Search for the cell housing the specified text and yield its [x, y] center coordinate. 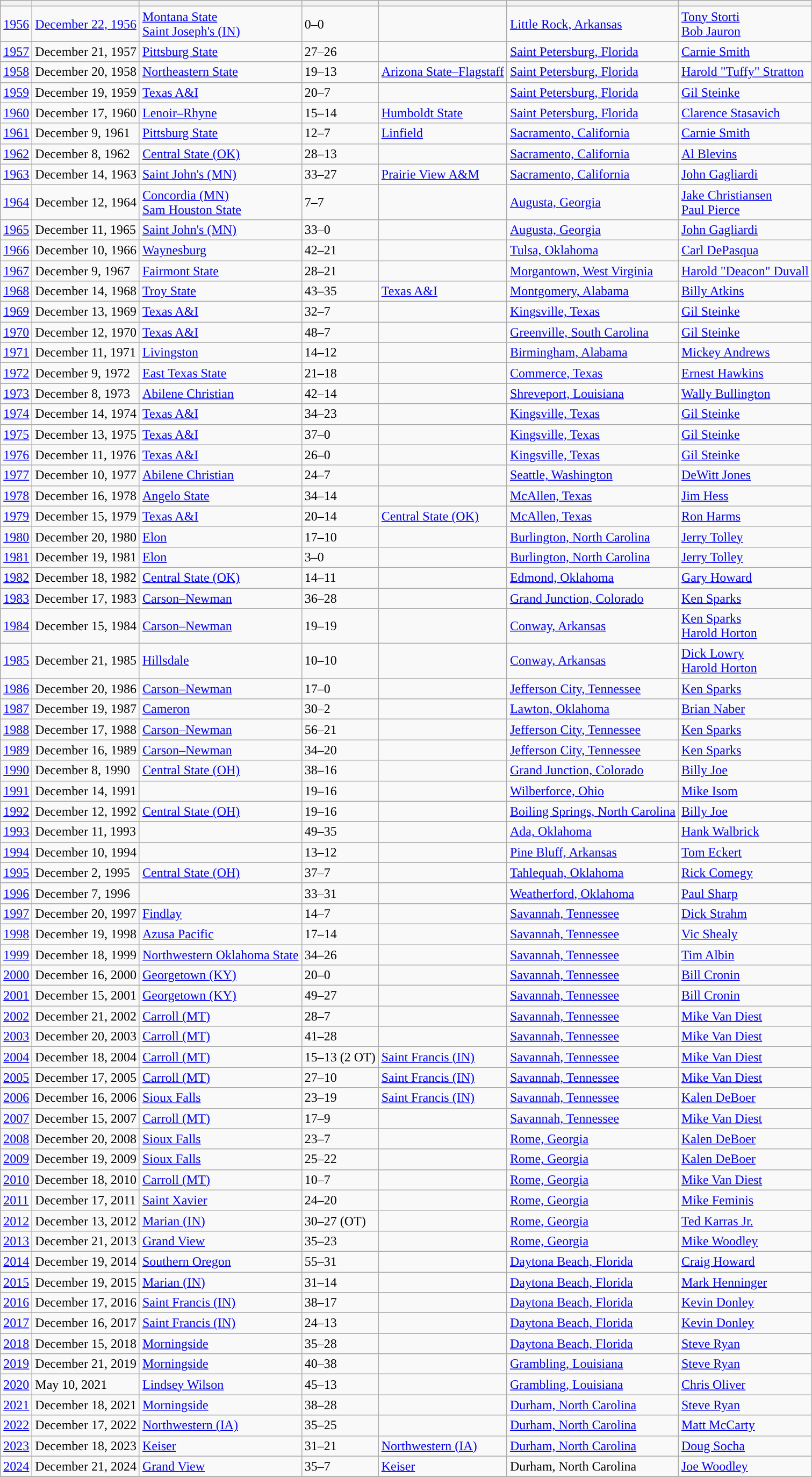
2015 [16, 1282]
1987 [16, 709]
38–28 [340, 1405]
33–31 [340, 893]
December 17, 2016 [86, 1303]
Clarence Stasavich [745, 113]
Southern Oregon [220, 1261]
35–7 [340, 1466]
Montana State Saint Joseph's (IN) [220, 24]
1976 [16, 455]
1975 [16, 434]
37–0 [340, 434]
December 10, 1966 [86, 250]
1957 [16, 52]
35–28 [340, 1344]
December 9, 1967 [86, 270]
0–0 [340, 24]
7–7 [340, 202]
Chris Oliver [745, 1385]
Craig Howard [745, 1261]
Lawton, Oklahoma [592, 709]
23–7 [340, 1139]
December 15, 2018 [86, 1344]
1962 [16, 154]
December 16, 2006 [86, 1098]
33–27 [340, 174]
56–21 [340, 730]
41–28 [340, 1037]
December 7, 1996 [86, 893]
1977 [16, 475]
28–21 [340, 270]
1984 [16, 626]
December 20, 1997 [86, 914]
43–35 [340, 291]
21–18 [340, 373]
Northwestern Oklahoma State [220, 954]
December 17, 2011 [86, 1200]
Birmingham, Alabama [592, 353]
December 21, 1985 [86, 661]
14–11 [340, 577]
December 9, 1972 [86, 373]
13–12 [340, 852]
December 21, 2024 [86, 1466]
Weatherford, Oklahoma [592, 893]
Lenoir–Rhyne [220, 113]
December 19, 2009 [86, 1159]
Angelo State [220, 496]
1968 [16, 291]
Fairmont State [220, 270]
December 8, 1990 [86, 770]
Livingston [220, 353]
24–13 [340, 1323]
34–26 [340, 954]
December 15, 1979 [86, 516]
December 11, 1971 [86, 353]
38–16 [340, 770]
December 18, 2004 [86, 1057]
2022 [16, 1425]
December 11, 1965 [86, 230]
1996 [16, 893]
December 15, 2001 [86, 996]
20–7 [340, 92]
1958 [16, 72]
December 2, 1995 [86, 873]
Edmond, Oklahoma [592, 577]
27–10 [340, 1078]
December 12, 1992 [86, 811]
28–13 [340, 154]
15–13 (2 OT) [340, 1057]
December 9, 1961 [86, 133]
49–35 [340, 832]
Prairie View A&M [443, 174]
December 15, 1984 [86, 626]
December 13, 1975 [86, 434]
Linfield [443, 133]
December 12, 1964 [86, 202]
1989 [16, 750]
35–25 [340, 1425]
2009 [16, 1159]
Brian Naber [745, 709]
30–27 (OT) [340, 1221]
2006 [16, 1098]
December 10, 1977 [86, 475]
Commerce, Texas [592, 373]
31–14 [340, 1282]
December 14, 1968 [86, 291]
December 18, 2021 [86, 1405]
Lindsey Wilson [220, 1385]
December 17, 1983 [86, 598]
Matt McCarty [745, 1425]
December 13, 1969 [86, 312]
Harold "Tuffy" Stratton [745, 72]
Tom Eckert [745, 852]
17–10 [340, 537]
Harold "Deacon" Duvall [745, 270]
34–23 [340, 414]
1993 [16, 832]
Little Rock, Arkansas [592, 24]
Saint Xavier [220, 1200]
Tulsa, Oklahoma [592, 250]
2011 [16, 1200]
1965 [16, 230]
Northeastern State [220, 72]
1988 [16, 730]
December 16, 2000 [86, 975]
10–7 [340, 1180]
Mark Henninger [745, 1282]
2017 [16, 1323]
December 17, 2005 [86, 1078]
December 19, 1959 [86, 92]
2004 [16, 1057]
35–23 [340, 1241]
December 14, 1974 [86, 414]
Seattle, Washington [592, 475]
34–14 [340, 496]
1992 [16, 811]
37–7 [340, 873]
December 22, 1956 [86, 24]
Montgomery, Alabama [592, 291]
Vic Shealy [745, 934]
2019 [16, 1364]
December 8, 1962 [86, 154]
2007 [16, 1118]
49–27 [340, 996]
Wilberforce, Ohio [592, 791]
1963 [16, 174]
Ernest Hawkins [745, 373]
48–7 [340, 332]
December 19, 2014 [86, 1261]
December 18, 2023 [86, 1446]
2010 [16, 1180]
34–20 [340, 750]
Boiling Springs, North Carolina [592, 811]
December 18, 2010 [86, 1180]
1991 [16, 791]
Mike Woodley [745, 1241]
1970 [16, 332]
42–14 [340, 394]
14–7 [340, 914]
1959 [16, 92]
24–7 [340, 475]
Doug Socha [745, 1446]
19–19 [340, 626]
1966 [16, 250]
December 16, 2017 [86, 1323]
December 20, 2003 [86, 1037]
Paul Sharp [745, 893]
28–7 [340, 1016]
1974 [16, 414]
December 19, 2015 [86, 1282]
3–0 [340, 557]
1981 [16, 557]
Ken SparksHarold Horton [745, 626]
45–13 [340, 1385]
19–13 [340, 72]
December 15, 2007 [86, 1118]
2003 [16, 1037]
December 14, 1991 [86, 791]
December 8, 1973 [86, 394]
1994 [16, 852]
20–0 [340, 975]
1979 [16, 516]
17–9 [340, 1118]
East Texas State [220, 373]
Troy State [220, 291]
1956 [16, 24]
Hank Walbrick [745, 832]
Ada, Oklahoma [592, 832]
December 20, 2008 [86, 1139]
1998 [16, 934]
1960 [16, 113]
December 20, 1980 [86, 537]
December 20, 1986 [86, 689]
Tahlequah, Oklahoma [592, 873]
Greenville, South Carolina [592, 332]
1964 [16, 202]
10–10 [340, 661]
26–0 [340, 455]
36–28 [340, 598]
Waynesburg [220, 250]
December 21, 2019 [86, 1364]
1969 [16, 312]
Tim Albin [745, 954]
1997 [16, 914]
55–31 [340, 1261]
December 18, 1982 [86, 577]
1967 [16, 270]
42–21 [340, 250]
Mike Isom [745, 791]
December 17, 1960 [86, 113]
December 14, 1963 [86, 174]
1961 [16, 133]
2023 [16, 1446]
Mickey Andrews [745, 353]
December 19, 1987 [86, 709]
1990 [16, 770]
1980 [16, 537]
1983 [16, 598]
December 19, 1981 [86, 557]
Al Blevins [745, 154]
December 21, 2002 [86, 1016]
1971 [16, 353]
2005 [16, 1078]
Carl DePasqua [745, 250]
12–7 [340, 133]
Ron Harms [745, 516]
Findlay [220, 914]
1978 [16, 496]
2000 [16, 975]
2020 [16, 1385]
1973 [16, 394]
2016 [16, 1303]
2002 [16, 1016]
December 19, 1998 [86, 934]
2014 [16, 1261]
38–17 [340, 1303]
December 17, 2022 [86, 1425]
23–19 [340, 1098]
Pine Bluff, Arkansas [592, 852]
Ted Karras Jr. [745, 1221]
Rick Comegy [745, 873]
17–0 [340, 689]
Shreveport, Louisiana [592, 394]
Cameron [220, 709]
2001 [16, 996]
December 11, 1993 [86, 832]
Concordia (MN)Sam Houston State [220, 202]
December 11, 1976 [86, 455]
Gary Howard [745, 577]
December 16, 1989 [86, 750]
Billy Atkins [745, 291]
2018 [16, 1344]
Dick LowryHarold Horton [745, 661]
December 21, 1957 [86, 52]
40–38 [340, 1364]
Morgantown, West Virginia [592, 270]
1982 [16, 577]
2021 [16, 1405]
December 12, 1970 [86, 332]
Hillsdale [220, 661]
Jake ChristiansenPaul Pierce [745, 202]
1999 [16, 954]
24–20 [340, 1200]
1986 [16, 689]
Joe Woodley [745, 1466]
14–12 [340, 353]
December 17, 1988 [86, 730]
December 20, 1958 [86, 72]
27–26 [340, 52]
December 18, 1999 [86, 954]
May 10, 2021 [86, 1385]
Mike Feminis [745, 1200]
2013 [16, 1241]
31–21 [340, 1446]
32–7 [340, 312]
25–22 [340, 1159]
1985 [16, 661]
December 10, 1994 [86, 852]
Jim Hess [745, 496]
Humboldt State [443, 113]
Azusa Pacific [220, 934]
15–14 [340, 113]
DeWitt Jones [745, 475]
Tony StortiBob Jauron [745, 24]
December 13, 2012 [86, 1221]
33–0 [340, 230]
Wally Bullington [745, 394]
2008 [16, 1139]
30–2 [340, 709]
Arizona State–Flagstaff [443, 72]
December 21, 2013 [86, 1241]
Dick Strahm [745, 914]
17–14 [340, 934]
December 16, 1978 [86, 496]
20–14 [340, 516]
2012 [16, 1221]
1995 [16, 873]
2024 [16, 1466]
1972 [16, 373]
